Return the [X, Y] coordinate for the center point of the cell that contains the specified text.  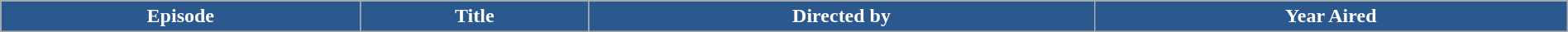
Title [475, 16]
Directed by [842, 16]
Year Aired [1331, 16]
Episode [180, 16]
